Determine the (x, y) coordinate at the center of the cell enclosing the given text.  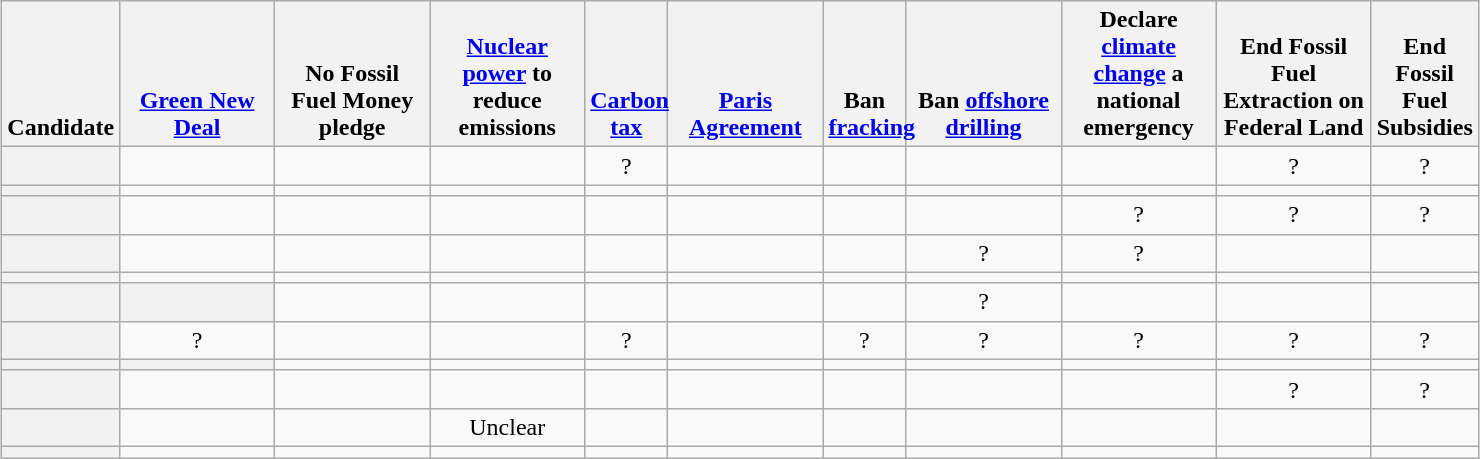
End Fossil Fuel Extraction on Federal Land (1294, 74)
Green New Deal (198, 74)
End Fossil Fuel Subsidies (1424, 74)
Declare climate change a national emergency (1138, 74)
Ban fracking (864, 74)
Ban offshore drilling (984, 74)
Unclear (508, 427)
Carbon tax (626, 74)
Candidate (61, 74)
Paris Agreement (746, 74)
Nuclear power to reduce emissions (508, 74)
No Fossil Fuel Money pledge (352, 74)
